Return [X, Y] of the center of cell containing provided text 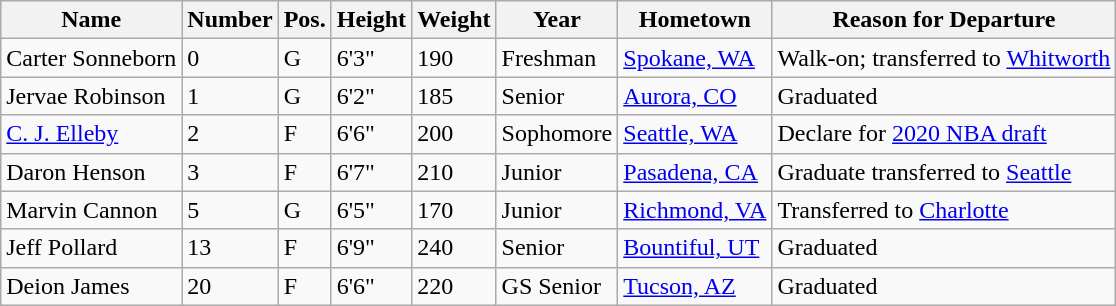
GS Senior [557, 286]
Number [230, 20]
C. J. Elleby [92, 134]
Daron Henson [92, 172]
170 [454, 210]
3 [230, 172]
6'3" [371, 58]
190 [454, 58]
Reason for Departure [944, 20]
Pos. [304, 20]
1 [230, 96]
200 [454, 134]
5 [230, 210]
Transferred to Charlotte [944, 210]
6'5" [371, 210]
Hometown [695, 20]
Jervae Robinson [92, 96]
Tucson, AZ [695, 286]
Weight [454, 20]
6'9" [371, 248]
Height [371, 20]
Aurora, CO [695, 96]
Carter Sonneborn [92, 58]
Seattle, WA [695, 134]
Deion James [92, 286]
185 [454, 96]
Sophomore [557, 134]
0 [230, 58]
Richmond, VA [695, 210]
Year [557, 20]
Graduate transferred to Seattle [944, 172]
Pasadena, CA [695, 172]
20 [230, 286]
2 [230, 134]
210 [454, 172]
220 [454, 286]
Spokane, WA [695, 58]
Marvin Cannon [92, 210]
Declare for 2020 NBA draft [944, 134]
6'2" [371, 96]
Bountiful, UT [695, 248]
Freshman [557, 58]
Name [92, 20]
240 [454, 248]
Walk-on; transferred to Whitworth [944, 58]
13 [230, 248]
6'7" [371, 172]
Jeff Pollard [92, 248]
